Find where the given text appears and provide that cell's center as (X, Y) coordinate. 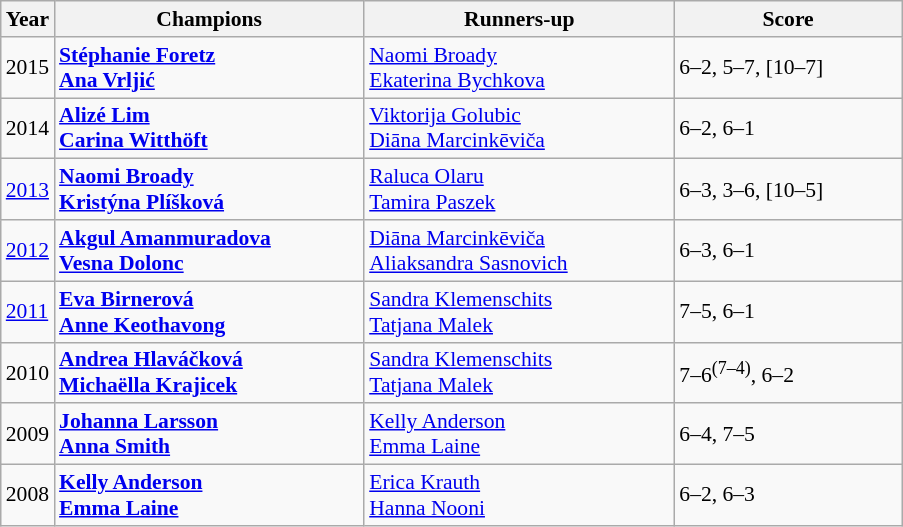
Naomi Broady Kristýna Plíšková (209, 190)
Runners-up (519, 19)
Eva Birnerová Anne Keothavong (209, 312)
Champions (209, 19)
Score (788, 19)
6–2, 6–1 (788, 128)
Erica Krauth Hanna Nooni (519, 496)
2008 (28, 496)
2015 (28, 68)
Viktorija Golubic Diāna Marcinkēviča (519, 128)
Stéphanie Foretz Ana Vrljić (209, 68)
Naomi Broady Ekaterina Bychkova (519, 68)
7–5, 6–1 (788, 312)
2010 (28, 372)
Raluca Olaru Tamira Paszek (519, 190)
Alizé Lim Carina Witthöft (209, 128)
6–3, 6–1 (788, 250)
6–4, 7–5 (788, 434)
2012 (28, 250)
Johanna Larsson Anna Smith (209, 434)
Akgul Amanmuradova Vesna Dolonc (209, 250)
Year (28, 19)
6–2, 6–3 (788, 496)
6–2, 5–7, [10–7] (788, 68)
Andrea Hlaváčková Michaëlla Krajicek (209, 372)
7–6(7–4), 6–2 (788, 372)
6–3, 3–6, [10–5] (788, 190)
2011 (28, 312)
Diāna Marcinkēviča Aliaksandra Sasnovich (519, 250)
2013 (28, 190)
2014 (28, 128)
2009 (28, 434)
